Return the [X, Y] coordinate for the center point of the cell that contains the specified text.  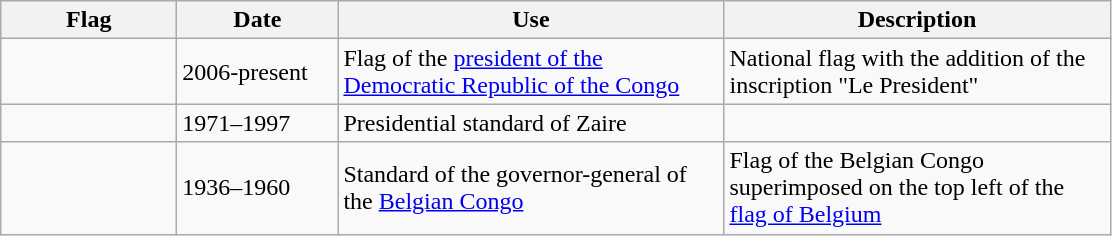
Date [258, 20]
National flag with the addition of the inscription "Le President" [917, 72]
2006-present [258, 72]
Use [531, 20]
Presidential standard of Zaire [531, 123]
Flag of the president of the Democratic Republic of the Congo [531, 72]
Standard of the governor-general of the Belgian Congo [531, 188]
Flag [89, 20]
1971–1997 [258, 123]
1936–1960 [258, 188]
Description [917, 20]
Flag of the Belgian Congo superimposed on the top left of the flag of Belgium [917, 188]
